Locate the cell with the specified text and output its [x, y] center coordinate. 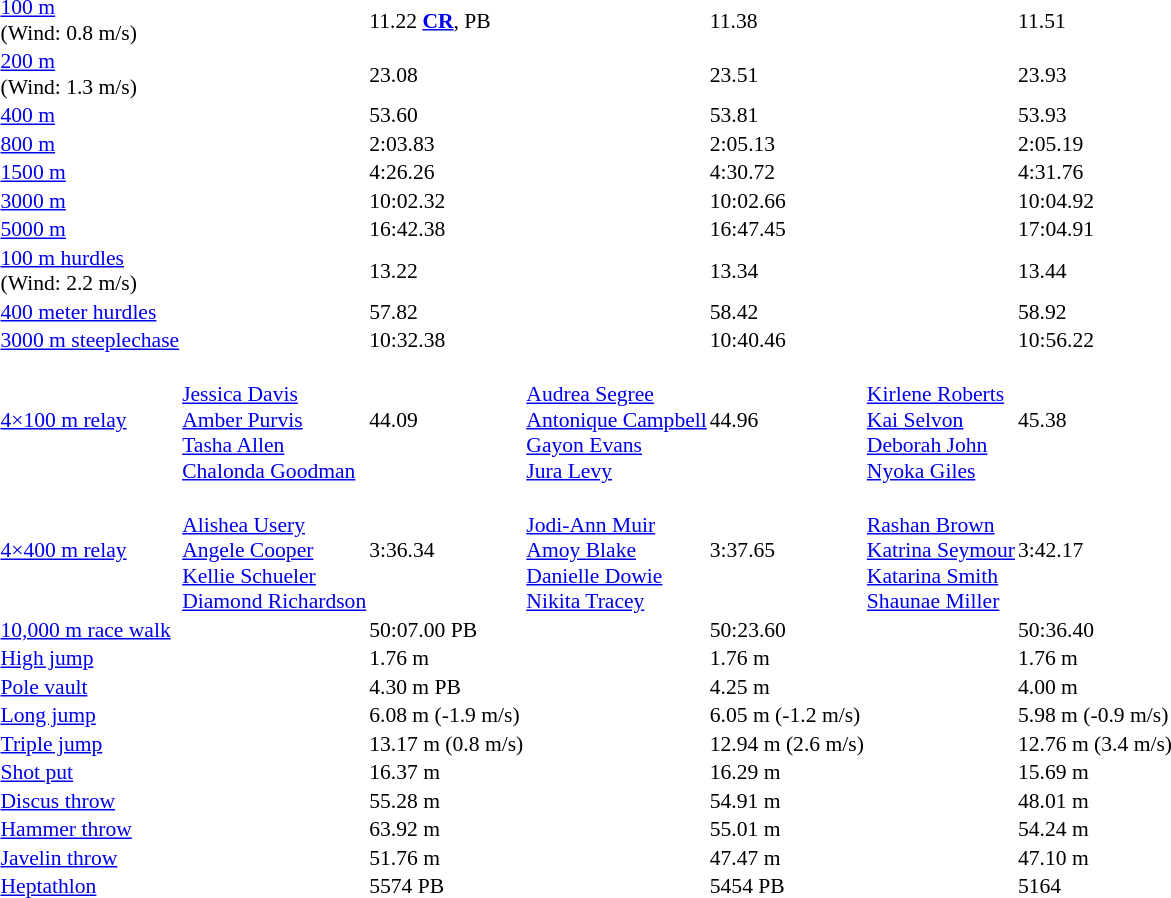
16.29 m [786, 772]
63.92 m [446, 829]
12.94 m (2.6 m/s) [786, 744]
10:40.46 [786, 340]
13.17 m (0.8 m/s) [446, 744]
50:07.00 PB [446, 630]
50:23.60 [786, 630]
Jodi-Ann MuirAmoy BlakeDanielle DowieNikita Tracey [616, 550]
4:30.72 [786, 172]
10:32.38 [446, 340]
4.30 m PB [446, 686]
Audrea SegreeAntonique CampbellGayon EvansJura Levy [616, 419]
10:02.66 [786, 200]
3:37.65 [786, 550]
23.08 [446, 74]
55.28 m [446, 800]
Rashan BrownKatrina SeymourKatarina SmithShaunae Miller [940, 550]
6.05 m (-1.2 m/s) [786, 715]
Jessica DavisAmber PurvisTasha AllenChalonda Goodman [274, 419]
16:47.45 [786, 229]
58.42 [786, 312]
6.08 m (-1.9 m/s) [446, 715]
4.25 m [786, 686]
53.81 [786, 115]
44.96 [786, 419]
10:02.32 [446, 200]
57.82 [446, 312]
3:36.34 [446, 550]
53.60 [446, 115]
55.01 m [786, 829]
2:05.13 [786, 144]
44.09 [446, 419]
4:26.26 [446, 172]
47.47 m [786, 858]
16:42.38 [446, 229]
23.51 [786, 74]
13.22 [446, 271]
16.37 m [446, 772]
Alishea UseryAngele CooperKellie SchuelerDiamond Richardson [274, 550]
51.76 m [446, 858]
2:03.83 [446, 144]
54.91 m [786, 800]
13.34 [786, 271]
Kirlene RobertsKai SelvonDeborah JohnNyoka Giles [940, 419]
